Extract the [X, Y] coordinate from the center of the cell holding the provided text.  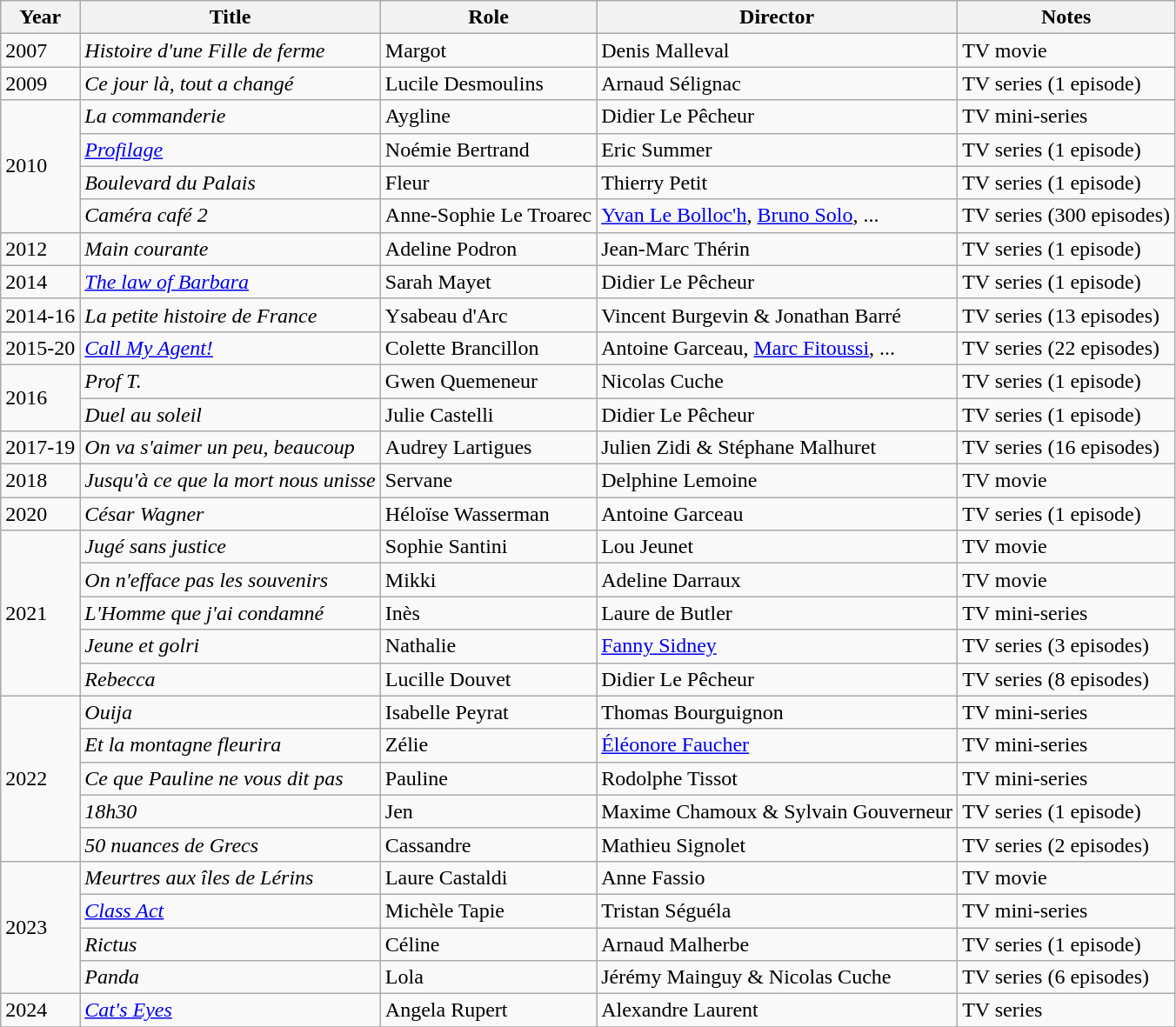
Prof T. [230, 381]
César Wagner [230, 514]
Julie Castelli [488, 415]
Arnaud Malherbe [778, 944]
Jen [488, 811]
Jugé sans justice [230, 547]
Rictus [230, 944]
Isabelle Peyrat [488, 712]
TV series (22 episodes) [1066, 348]
Lola [488, 977]
Ouija [230, 712]
TV series (13 episodes) [1066, 315]
La petite histoire de France [230, 315]
Pauline [488, 778]
On n'efface pas les souvenirs [230, 580]
Anne-Sophie Le Troarec [488, 216]
L'Homme que j'ai condamné [230, 613]
The law of Barbara [230, 282]
Alexandre Laurent [778, 1010]
2024 [40, 1010]
2017-19 [40, 448]
TV series (300 episodes) [1066, 216]
TV series (3 episodes) [1066, 646]
Sophie Santini [488, 547]
On va s'aimer un peu, beaucoup [230, 448]
Maxime Chamoux & Sylvain Gouverneur [778, 811]
2022 [40, 778]
Rodolphe Tissot [778, 778]
Denis Malleval [778, 50]
2014 [40, 282]
Angela Rupert [488, 1010]
50 nuances de Grecs [230, 844]
Noémie Bertrand [488, 150]
Profilage [230, 150]
Jérémy Mainguy & Nicolas Cuche [778, 977]
Mathieu Signolet [778, 844]
Laure de Butler [778, 613]
Year [40, 17]
TV series (2 episodes) [1066, 844]
La commanderie [230, 117]
18h30 [230, 811]
2007 [40, 50]
Title [230, 17]
Tristan Séguéla [778, 910]
Antoine Garceau [778, 514]
Call My Agent! [230, 348]
Rebecca [230, 679]
2016 [40, 397]
TV series (6 episodes) [1066, 977]
Julien Zidi & Stéphane Malhuret [778, 448]
2012 [40, 249]
Eric Summer [778, 150]
Caméra café 2 [230, 216]
2014-16 [40, 315]
Gwen Quemeneur [488, 381]
Cat's Eyes [230, 1010]
Inès [488, 613]
2021 [40, 613]
Histoire d'une Fille de ferme [230, 50]
Nathalie [488, 646]
Ysabeau d'Arc [488, 315]
Class Act [230, 910]
Antoine Garceau, Marc Fitoussi, ... [778, 348]
Éléonore Faucher [778, 745]
Yvan Le Bolloc'h, Bruno Solo, ... [778, 216]
2023 [40, 927]
Vincent Burgevin & Jonathan Barré [778, 315]
Sarah Mayet [488, 282]
Ce jour là, tout a changé [230, 83]
Thomas Bourguignon [778, 712]
Director [778, 17]
Jeune et golri [230, 646]
Adeline Podron [488, 249]
Céline [488, 944]
Ce que Pauline ne vous dit pas [230, 778]
Michèle Tapie [488, 910]
Boulevard du Palais [230, 183]
TV series [1066, 1010]
Delphine Lemoine [778, 481]
Lucille Douvet [488, 679]
Role [488, 17]
2020 [40, 514]
Panda [230, 977]
Thierry Petit [778, 183]
Nicolas Cuche [778, 381]
2018 [40, 481]
Meurtres aux îles de Lérins [230, 877]
Cassandre [488, 844]
Main courante [230, 249]
Aygline [488, 117]
Audrey Lartigues [488, 448]
Jean-Marc Thérin [778, 249]
Et la montagne fleurira [230, 745]
Fanny Sidney [778, 646]
Adeline Darraux [778, 580]
Duel au soleil [230, 415]
Héloïse Wasserman [488, 514]
Colette Brancillon [488, 348]
Arnaud Sélignac [778, 83]
Margot [488, 50]
2010 [40, 166]
Mikki [488, 580]
Anne Fassio [778, 877]
TV series (16 episodes) [1066, 448]
TV series (8 episodes) [1066, 679]
2009 [40, 83]
Lou Jeunet [778, 547]
2015-20 [40, 348]
Fleur [488, 183]
Laure Castaldi [488, 877]
Notes [1066, 17]
Servane [488, 481]
Jusqu'à ce que la mort nous unisse [230, 481]
Zélie [488, 745]
Lucile Desmoulins [488, 83]
